Scan for the cell matching the given text and deliver its (x, y) coordinate at center. 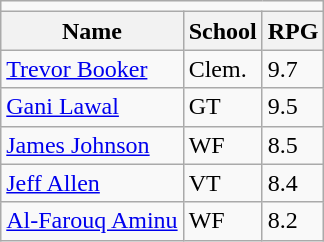
Al-Farouq Aminu (92, 221)
Gani Lawal (92, 107)
Trevor Booker (92, 69)
8.5 (293, 145)
8.2 (293, 221)
Jeff Allen (92, 183)
8.4 (293, 183)
James Johnson (92, 145)
GT (222, 107)
RPG (293, 31)
School (222, 31)
Name (92, 31)
9.7 (293, 69)
9.5 (293, 107)
Clem. (222, 69)
VT (222, 183)
